Output the (X, Y) coordinate of the center of the cell containing the given text.  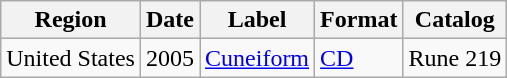
Region (71, 20)
Cuneiform (258, 58)
Label (258, 20)
Rune 219 (455, 58)
Date (170, 20)
United States (71, 58)
2005 (170, 58)
Catalog (455, 20)
Format (359, 20)
CD (359, 58)
